Extract the [x, y] coordinate from the center of the cell holding the provided text.  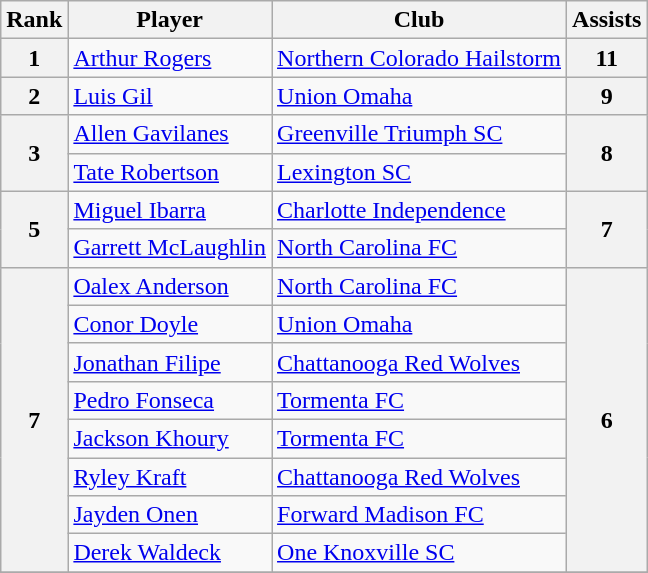
Luis Gil [170, 96]
11 [607, 58]
8 [607, 153]
Miguel Ibarra [170, 210]
Northern Colorado Hailstorm [420, 58]
Rank [34, 20]
Charlotte Independence [420, 210]
9 [607, 96]
Player [170, 20]
Oalex Anderson [170, 286]
Tate Robertson [170, 172]
Jackson Khoury [170, 438]
Club [420, 20]
Arthur Rogers [170, 58]
6 [607, 419]
Forward Madison FC [420, 515]
One Knoxville SC [420, 553]
Allen Gavilanes [170, 134]
Pedro Fonseca [170, 400]
3 [34, 153]
Conor Doyle [170, 324]
Greenville Triumph SC [420, 134]
Jayden Onen [170, 515]
Lexington SC [420, 172]
2 [34, 96]
1 [34, 58]
Jonathan Filipe [170, 362]
Garrett McLaughlin [170, 248]
Derek Waldeck [170, 553]
Ryley Kraft [170, 477]
Assists [607, 20]
5 [34, 229]
